Return [x, y] of the center of cell containing provided text 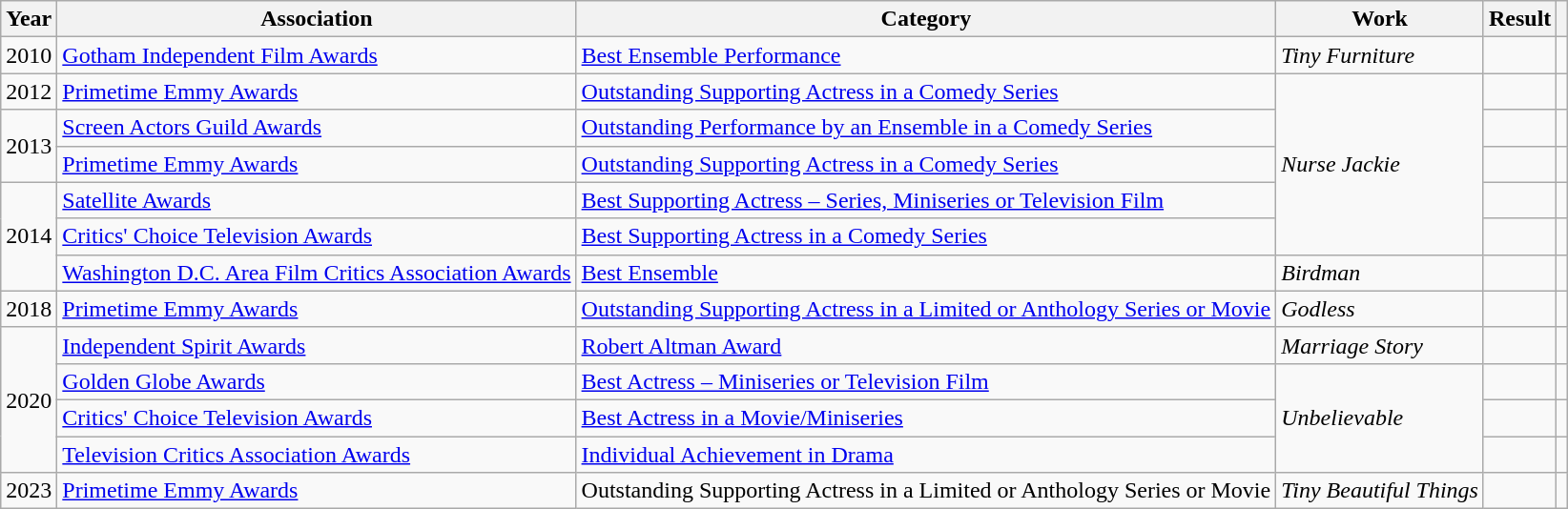
Washington D.C. Area Film Critics Association Awards [317, 273]
2020 [29, 399]
2013 [29, 146]
Outstanding Performance by an Ensemble in a Comedy Series [926, 128]
Robert Altman Award [926, 345]
Tiny Furniture [1380, 55]
Godless [1380, 309]
2012 [29, 92]
Best Actress in a Movie/Miniseries [926, 417]
2010 [29, 55]
Best Supporting Actress – Series, Miniseries or Television Film [926, 200]
Marriage Story [1380, 345]
Individual Achievement in Drama [926, 455]
Golden Globe Awards [317, 381]
Birdman [1380, 273]
Gotham Independent Film Awards [317, 55]
Category [926, 19]
Independent Spirit Awards [317, 345]
Screen Actors Guild Awards [317, 128]
Best Actress – Miniseries or Television Film [926, 381]
Television Critics Association Awards [317, 455]
Tiny Beautiful Things [1380, 491]
Best Supporting Actress in a Comedy Series [926, 236]
Unbelievable [1380, 417]
2023 [29, 491]
Nurse Jackie [1380, 164]
Result [1519, 19]
Best Ensemble Performance [926, 55]
2014 [29, 236]
Work [1380, 19]
Year [29, 19]
Association [317, 19]
Best Ensemble [926, 273]
Satellite Awards [317, 200]
2018 [29, 309]
